Extract the (x, y) coordinate from the center of the cell holding the provided text.  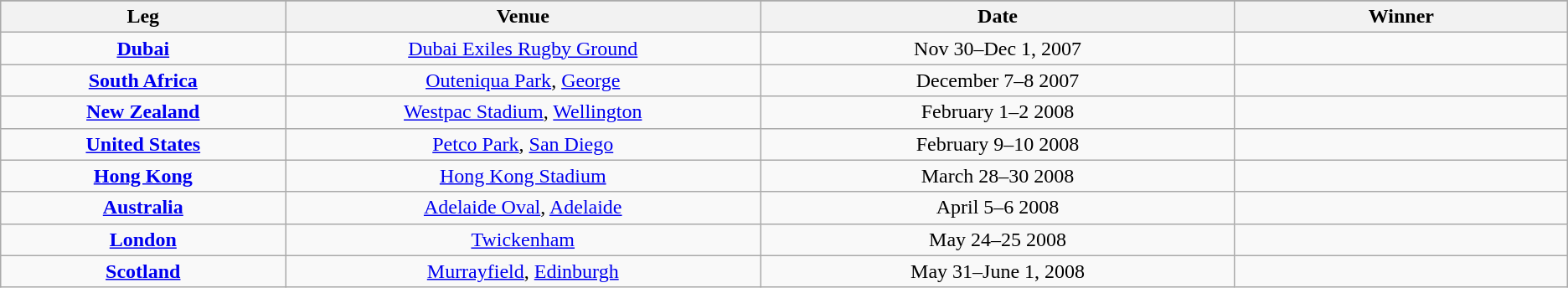
Date (998, 17)
Murrayfield, Edinburgh (523, 271)
Hong Kong Stadium (523, 176)
South Africa (143, 80)
April 5–6 2008 (998, 208)
Dubai (143, 49)
Winner (1400, 17)
March 28–30 2008 (998, 176)
Twickenham (523, 239)
Venue (523, 17)
Nov 30–Dec 1, 2007 (998, 49)
Dubai Exiles Rugby Ground (523, 49)
Scotland (143, 271)
United States (143, 144)
Australia (143, 208)
Westpac Stadium, Wellington (523, 112)
December 7–8 2007 (998, 80)
Outeniqua Park, George (523, 80)
London (143, 239)
February 1–2 2008 (998, 112)
New Zealand (143, 112)
February 9–10 2008 (998, 144)
Leg (143, 17)
Hong Kong (143, 176)
May 31–June 1, 2008 (998, 271)
Adelaide Oval, Adelaide (523, 208)
May 24–25 2008 (998, 239)
Petco Park, San Diego (523, 144)
